Return (x, y) of the center of cell containing provided text 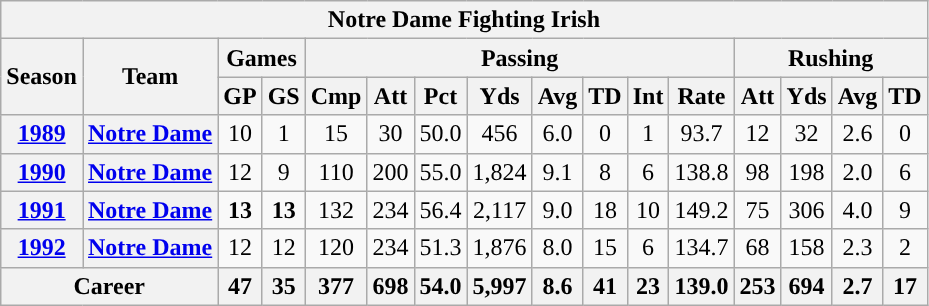
Games (262, 58)
110 (336, 172)
5,997 (500, 286)
200 (390, 172)
68 (758, 248)
98 (758, 172)
306 (806, 210)
GS (284, 96)
18 (605, 210)
9.0 (558, 210)
Passing (520, 58)
8.0 (558, 248)
17 (905, 286)
198 (806, 172)
149.2 (702, 210)
253 (758, 286)
1990 (42, 172)
8.6 (558, 286)
56.4 (440, 210)
1989 (42, 134)
55.0 (440, 172)
132 (336, 210)
2,117 (500, 210)
30 (390, 134)
158 (806, 248)
93.7 (702, 134)
2.7 (858, 286)
Rushing (830, 58)
120 (336, 248)
2.3 (858, 248)
2 (905, 248)
6.0 (558, 134)
Cmp (336, 96)
1992 (42, 248)
Int (648, 96)
54.0 (440, 286)
41 (605, 286)
Team (150, 77)
47 (240, 286)
Season (42, 77)
Career (110, 286)
694 (806, 286)
1,824 (500, 172)
GP (240, 96)
75 (758, 210)
139.0 (702, 286)
Notre Dame Fighting Irish (464, 20)
51.3 (440, 248)
35 (284, 286)
9.1 (558, 172)
23 (648, 286)
4.0 (858, 210)
134.7 (702, 248)
Rate (702, 96)
32 (806, 134)
2.0 (858, 172)
377 (336, 286)
8 (605, 172)
Pct (440, 96)
50.0 (440, 134)
698 (390, 286)
1991 (42, 210)
2.6 (858, 134)
456 (500, 134)
1,876 (500, 248)
138.8 (702, 172)
